Locate the cell with the specified text and output its (x, y) center coordinate. 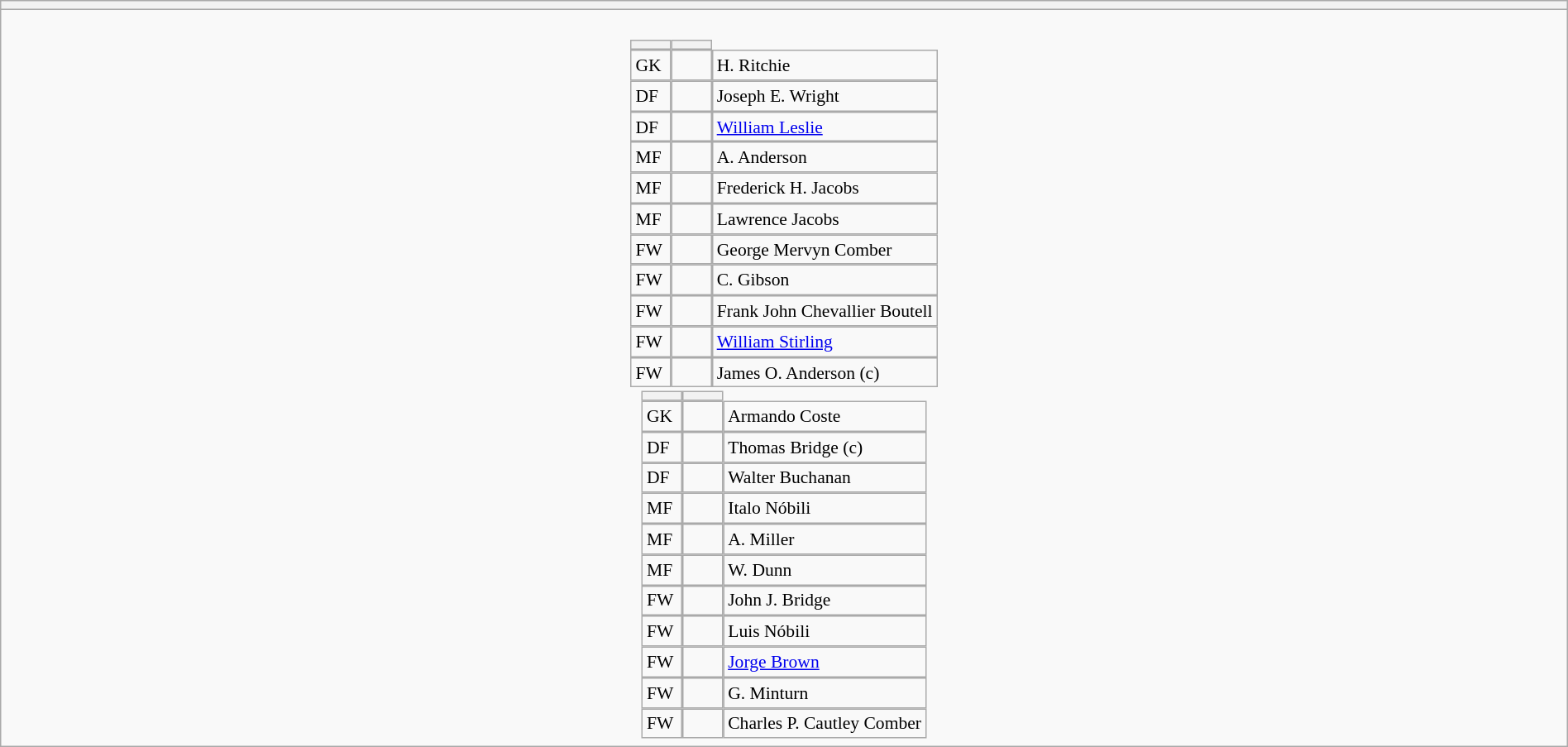
James O. Anderson (c) (825, 372)
A. Anderson (825, 157)
Walter Buchanan (824, 478)
H. Ritchie (825, 65)
A. Miller (824, 539)
Frank John Chevallier Boutell (825, 311)
William Leslie (825, 127)
George Mervyn Comber (825, 250)
Frederick H. Jacobs (825, 189)
Jorge Brown (824, 662)
Armando Coste (824, 417)
Charles P. Cautley Comber (824, 723)
Luis Nóbili (824, 630)
Italo Nóbili (824, 508)
Joseph E. Wright (825, 96)
G. Minturn (824, 693)
W. Dunn (824, 569)
Thomas Bridge (c) (824, 447)
John J. Bridge (824, 601)
C. Gibson (825, 280)
Lawrence Jacobs (825, 218)
William Stirling (825, 341)
